Provide the [X, Y] coordinate of the cell's center where the given text is located.  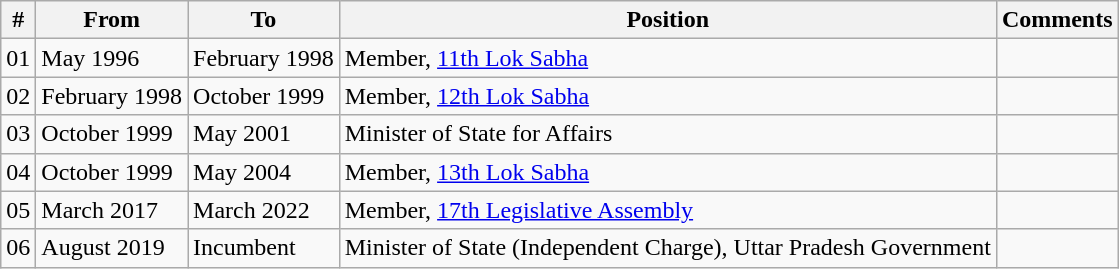
02 [18, 96]
Minister of State for Affairs [668, 134]
01 [18, 58]
# [18, 20]
August 2019 [112, 248]
04 [18, 172]
Member, 13th Lok Sabha [668, 172]
March 2017 [112, 210]
Incumbent [264, 248]
From [112, 20]
03 [18, 134]
March 2022 [264, 210]
To [264, 20]
Minister of State (Independent Charge), Uttar Pradesh Government [668, 248]
May 1996 [112, 58]
Member, 11th Lok Sabha [668, 58]
06 [18, 248]
May 2001 [264, 134]
Position [668, 20]
May 2004 [264, 172]
Member, 17th Legislative Assembly [668, 210]
05 [18, 210]
Comments [1057, 20]
Member, 12th Lok Sabha [668, 96]
